Identify which cell holds the provided text, then report its [X, Y] central coordinate. 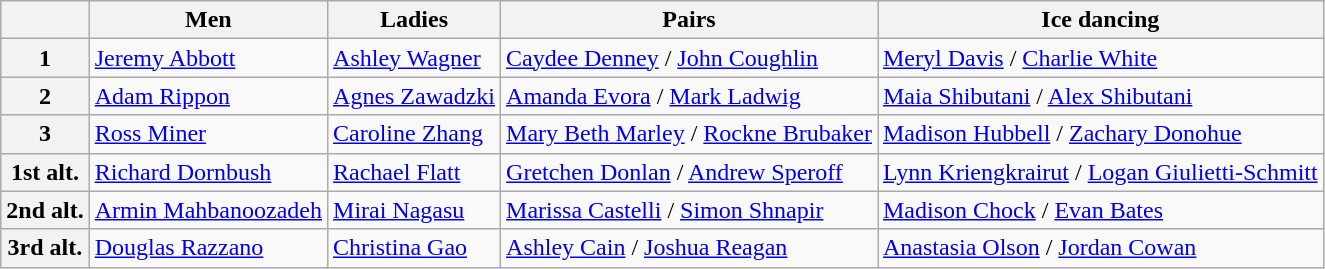
Men [208, 20]
Madison Hubbell / Zachary Donohue [1101, 134]
Ice dancing [1101, 20]
1st alt. [45, 172]
2 [45, 96]
Richard Dornbush [208, 172]
Rachael Flatt [414, 172]
Madison Chock / Evan Bates [1101, 210]
3rd alt. [45, 248]
Caroline Zhang [414, 134]
Pairs [690, 20]
Caydee Denney / John Coughlin [690, 58]
Amanda Evora / Mark Ladwig [690, 96]
Ashley Cain / Joshua Reagan [690, 248]
Ross Miner [208, 134]
Lynn Kriengkrairut / Logan Giulietti-Schmitt [1101, 172]
Marissa Castelli / Simon Shnapir [690, 210]
Agnes Zawadzki [414, 96]
Armin Mahbanoozadeh [208, 210]
3 [45, 134]
Meryl Davis / Charlie White [1101, 58]
Mary Beth Marley / Rockne Brubaker [690, 134]
2nd alt. [45, 210]
Anastasia Olson / Jordan Cowan [1101, 248]
Ashley Wagner [414, 58]
Douglas Razzano [208, 248]
Ladies [414, 20]
Mirai Nagasu [414, 210]
1 [45, 58]
Maia Shibutani / Alex Shibutani [1101, 96]
Christina Gao [414, 248]
Adam Rippon [208, 96]
Gretchen Donlan / Andrew Speroff [690, 172]
Jeremy Abbott [208, 58]
